Return the [X, Y] coordinate for the center point of the cell that contains the specified text.  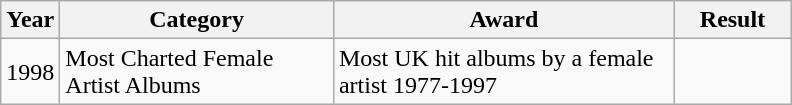
Result [732, 20]
Most Charted Female Artist Albums [197, 72]
Award [504, 20]
Most UK hit albums by a female artist 1977-1997 [504, 72]
Year [30, 20]
Category [197, 20]
1998 [30, 72]
